Output the [X, Y] coordinate of the center of the cell containing the given text.  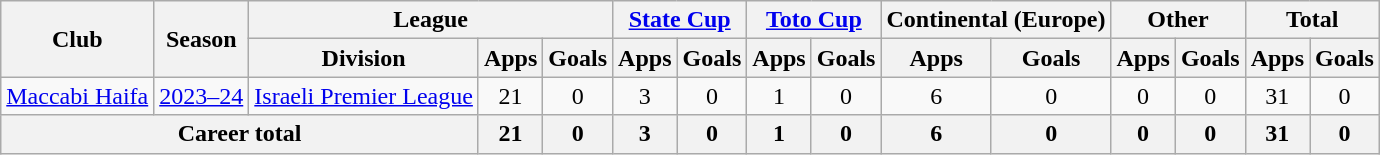
Career total [240, 134]
State Cup [680, 20]
League [431, 20]
Season [202, 39]
Toto Cup [814, 20]
Continental (Europe) [996, 20]
Total [1312, 20]
Other [1178, 20]
2023–24 [202, 96]
Club [78, 39]
Division [364, 58]
Maccabi Haifa [78, 96]
Israeli Premier League [364, 96]
